Output the [X, Y] coordinate of the center of the cell containing the given text.  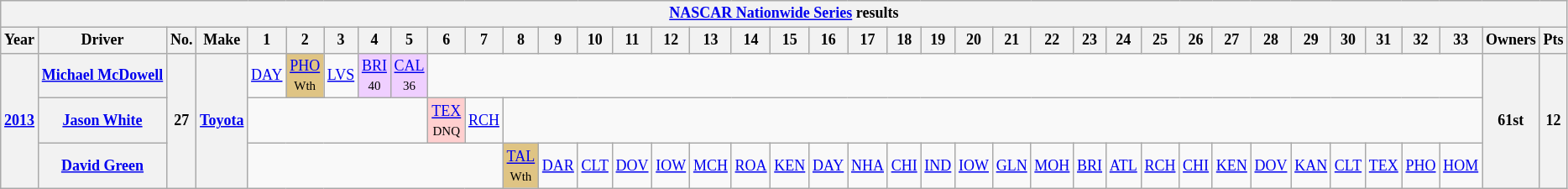
GLN [1011, 165]
2 [306, 40]
Make [222, 40]
16 [828, 40]
David Green [102, 165]
BRI [1090, 165]
PHOWth [306, 76]
20 [974, 40]
11 [632, 40]
Toyota [222, 121]
6 [447, 40]
22 [1053, 40]
17 [868, 40]
25 [1160, 40]
28 [1271, 40]
DAR [559, 165]
21 [1011, 40]
Owners [1511, 40]
31 [1383, 40]
26 [1196, 40]
Pts [1553, 40]
30 [1348, 40]
18 [904, 40]
BRI40 [374, 76]
15 [790, 40]
TALWth [520, 165]
Driver [102, 40]
2013 [20, 121]
29 [1311, 40]
KAN [1311, 165]
3 [341, 40]
TEX [1383, 165]
Michael McDowell [102, 76]
4 [374, 40]
61st [1511, 121]
LVS [341, 76]
NASCAR Nationwide Series results [784, 13]
TEXDNQ [447, 121]
1 [267, 40]
IND [938, 165]
19 [938, 40]
9 [559, 40]
No. [181, 40]
Year [20, 40]
ATL [1123, 165]
MCH [711, 165]
NHA [868, 165]
5 [410, 40]
MOH [1053, 165]
PHO [1420, 165]
8 [520, 40]
HOM [1461, 165]
33 [1461, 40]
32 [1420, 40]
10 [594, 40]
CAL36 [410, 76]
7 [484, 40]
Jason White [102, 121]
ROA [750, 165]
14 [750, 40]
13 [711, 40]
23 [1090, 40]
24 [1123, 40]
